Locate the cell with the specified text and output its (x, y) center coordinate. 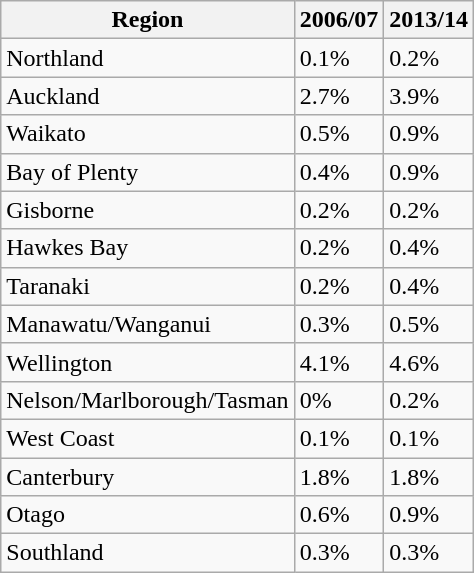
0% (339, 400)
2013/14 (429, 20)
Taranaki (148, 286)
Northland (148, 58)
2006/07 (339, 20)
Canterbury (148, 477)
West Coast (148, 438)
Southland (148, 553)
Nelson/Marlborough/Tasman (148, 400)
Auckland (148, 96)
Hawkes Bay (148, 248)
0.6% (339, 515)
3.9% (429, 96)
4.6% (429, 362)
Region (148, 20)
Gisborne (148, 210)
Bay of Plenty (148, 172)
Waikato (148, 134)
2.7% (339, 96)
Otago (148, 515)
4.1% (339, 362)
Manawatu/Wanganui (148, 324)
Wellington (148, 362)
